Return (x, y) of the center of cell containing provided text 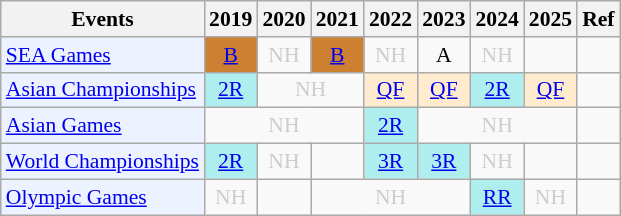
RR (498, 197)
2025 (550, 19)
Ref (598, 19)
2021 (338, 19)
Olympic Games (102, 197)
Asian Games (102, 126)
World Championships (102, 162)
A (444, 55)
2022 (390, 19)
2024 (498, 19)
Asian Championships (102, 90)
Events (102, 19)
2023 (444, 19)
2020 (284, 19)
2019 (230, 19)
SEA Games (102, 55)
